Provide the [x, y] coordinate of the cell's center where the given text is located.  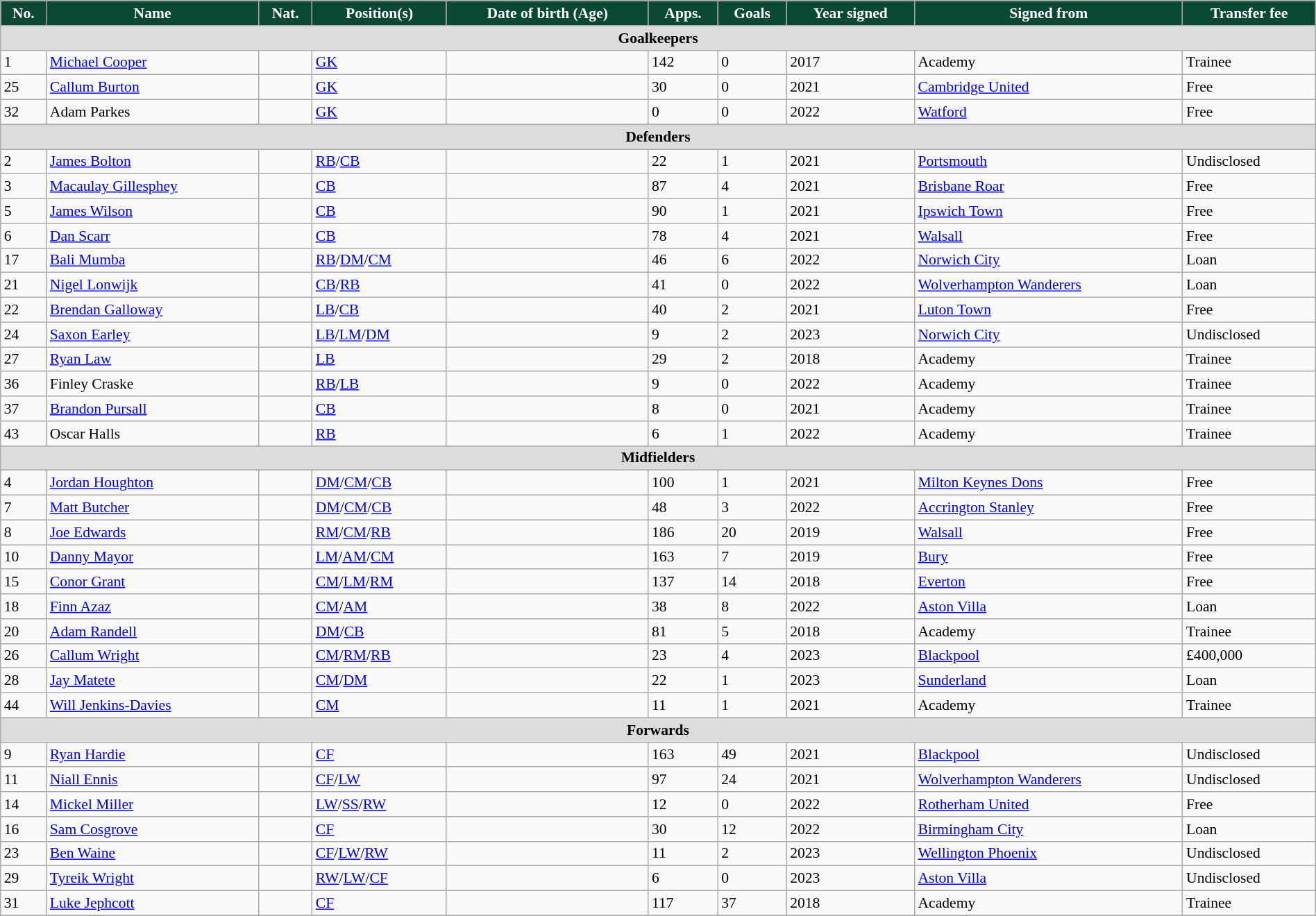
27 [24, 359]
Watford [1048, 112]
137 [683, 582]
No. [24, 13]
Accrington Stanley [1048, 508]
81 [683, 631]
DM/CB [380, 631]
Ryan Hardie [153, 755]
16 [24, 829]
28 [24, 681]
87 [683, 187]
Nat. [285, 13]
Wellington Phoenix [1048, 854]
Transfer fee [1249, 13]
Conor Grant [153, 582]
Date of birth (Age) [547, 13]
Ben Waine [153, 854]
Luke Jephcott [153, 904]
100 [683, 483]
Jay Matete [153, 681]
Sam Cosgrove [153, 829]
CM/DM [380, 681]
RB/DM/CM [380, 260]
Everton [1048, 582]
LM/AM/CM [380, 557]
Finley Craske [153, 384]
Jordan Houghton [153, 483]
LB/CB [380, 310]
Niall Ennis [153, 780]
18 [24, 607]
31 [24, 904]
RM/CM/RB [380, 532]
Bury [1048, 557]
Callum Wright [153, 656]
Brendan Galloway [153, 310]
2017 [850, 62]
CM/LM/RM [380, 582]
James Bolton [153, 162]
15 [24, 582]
Luton Town [1048, 310]
Portsmouth [1048, 162]
44 [24, 706]
142 [683, 62]
38 [683, 607]
49 [752, 755]
Callum Burton [153, 87]
Brandon Pursall [153, 409]
97 [683, 780]
RB [380, 434]
LB/LM/DM [380, 334]
Sunderland [1048, 681]
36 [24, 384]
46 [683, 260]
Mickel Miller [153, 804]
186 [683, 532]
25 [24, 87]
Goals [752, 13]
Name [153, 13]
Apps. [683, 13]
Cambridge United [1048, 87]
Saxon Earley [153, 334]
Signed from [1048, 13]
Adam Randell [153, 631]
CM/AM [380, 607]
Rotherham United [1048, 804]
CM [380, 706]
26 [24, 656]
90 [683, 211]
Danny Mayor [153, 557]
117 [683, 904]
Finn Azaz [153, 607]
Ryan Law [153, 359]
RW/LW/CF [380, 879]
LB [380, 359]
Dan Scarr [153, 236]
43 [24, 434]
Defenders [658, 137]
Year signed [850, 13]
78 [683, 236]
Goalkeepers [658, 38]
CM/RM/RB [380, 656]
Position(s) [380, 13]
Matt Butcher [153, 508]
40 [683, 310]
Michael Cooper [153, 62]
Brisbane Roar [1048, 187]
LW/SS/RW [380, 804]
Tyreik Wright [153, 879]
48 [683, 508]
Nigel Lonwijk [153, 285]
Ipswich Town [1048, 211]
Joe Edwards [153, 532]
£400,000 [1249, 656]
James Wilson [153, 211]
Milton Keynes Dons [1048, 483]
Oscar Halls [153, 434]
CB/RB [380, 285]
Bali Mumba [153, 260]
CF/LW [380, 780]
Forwards [658, 730]
RB/LB [380, 384]
Midfielders [658, 458]
17 [24, 260]
10 [24, 557]
Adam Parkes [153, 112]
Macaulay Gillesphey [153, 187]
CF/LW/RW [380, 854]
Will Jenkins-Davies [153, 706]
21 [24, 285]
Birmingham City [1048, 829]
41 [683, 285]
RB/CB [380, 162]
32 [24, 112]
